Output the (X, Y) coordinate of the center of the cell containing the given text.  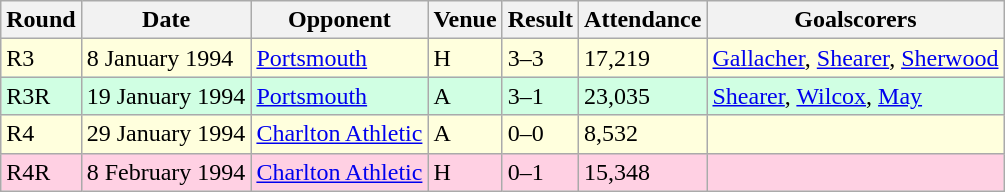
Gallacher, Shearer, Sherwood (856, 58)
19 January 1994 (166, 96)
R4 (41, 134)
3–1 (540, 96)
15,348 (643, 172)
Attendance (643, 20)
R3 (41, 58)
Round (41, 20)
23,035 (643, 96)
Opponent (340, 20)
Goalscorers (856, 20)
R3R (41, 96)
8 February 1994 (166, 172)
R4R (41, 172)
0–0 (540, 134)
Venue (465, 20)
Shearer, Wilcox, May (856, 96)
8,532 (643, 134)
17,219 (643, 58)
8 January 1994 (166, 58)
Date (166, 20)
29 January 1994 (166, 134)
0–1 (540, 172)
Result (540, 20)
3–3 (540, 58)
